Provide the (x, y) coordinate of the cell's center where the given text is located.  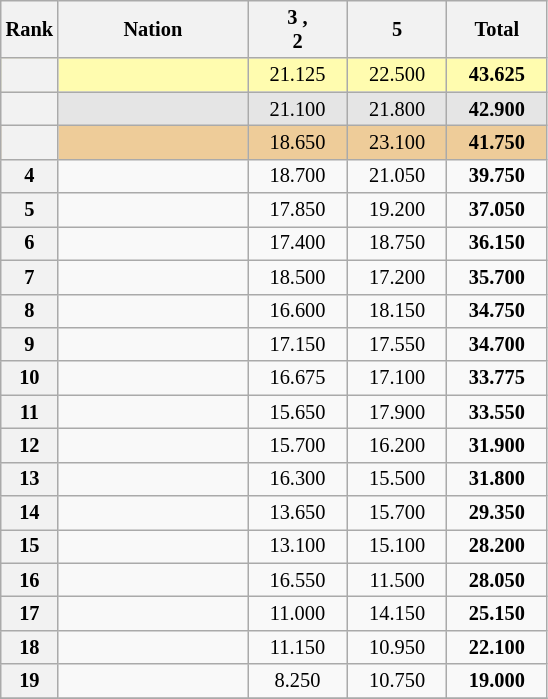
18.750 (397, 243)
17.850 (298, 210)
11.000 (298, 613)
28.200 (497, 546)
34.700 (497, 344)
8 (30, 311)
15.650 (298, 412)
17.900 (397, 412)
13.650 (298, 513)
19.000 (497, 681)
16.675 (298, 378)
17.150 (298, 344)
10.950 (397, 647)
31.800 (497, 479)
31.900 (497, 445)
12 (30, 445)
17.100 (397, 378)
21.800 (397, 109)
6 (30, 243)
17.550 (397, 344)
39.750 (497, 176)
21.100 (298, 109)
14.150 (397, 613)
15.500 (397, 479)
4 (30, 176)
41.750 (497, 142)
18.700 (298, 176)
11 (30, 412)
18.650 (298, 142)
34.750 (497, 311)
14 (30, 513)
Total (497, 29)
11.150 (298, 647)
36.150 (497, 243)
43.625 (497, 75)
8.250 (298, 681)
13 (30, 479)
17 (30, 613)
16.550 (298, 580)
15 (30, 546)
15.100 (397, 546)
25.150 (497, 613)
11.500 (397, 580)
7 (30, 277)
13.100 (298, 546)
18 (30, 647)
17.200 (397, 277)
29.350 (497, 513)
33.550 (497, 412)
Rank (30, 29)
35.700 (497, 277)
18.150 (397, 311)
16.600 (298, 311)
28.050 (497, 580)
22.100 (497, 647)
9 (30, 344)
16.200 (397, 445)
37.050 (497, 210)
18.500 (298, 277)
Nation (153, 29)
19 (30, 681)
10.750 (397, 681)
21.050 (397, 176)
22.500 (397, 75)
16.300 (298, 479)
3 ,2 (298, 29)
10 (30, 378)
21.125 (298, 75)
16 (30, 580)
33.775 (497, 378)
17.400 (298, 243)
19.200 (397, 210)
42.900 (497, 109)
23.100 (397, 142)
